Find where the given text appears and provide that cell's center as (X, Y) coordinate. 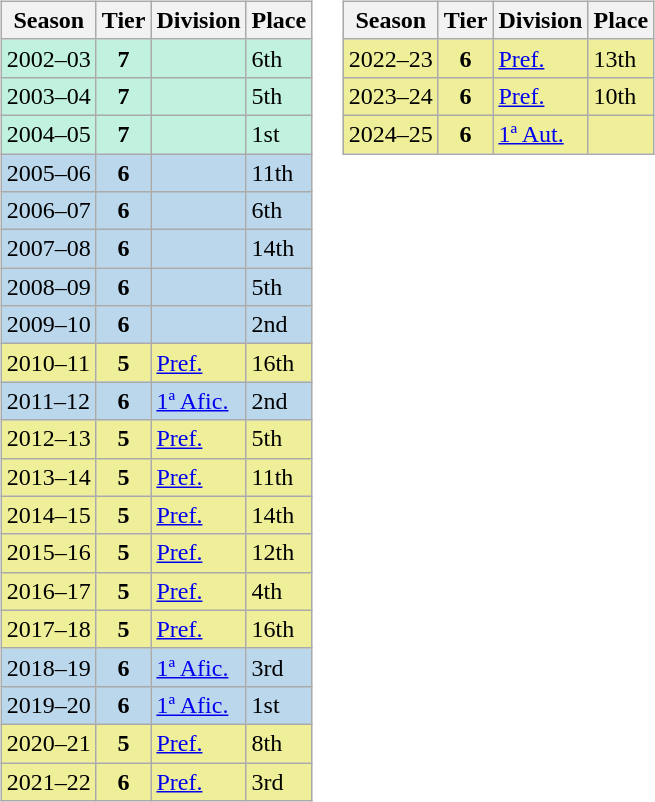
2021–22 (48, 781)
2002–03 (48, 58)
2023–24 (390, 96)
2022–23 (390, 58)
2016–17 (48, 591)
2019–20 (48, 705)
2010–11 (48, 363)
2004–05 (48, 134)
2015–16 (48, 553)
2024–25 (390, 134)
13th (621, 58)
2020–21 (48, 743)
2017–18 (48, 629)
2006–07 (48, 211)
4th (279, 591)
2013–14 (48, 477)
2008–09 (48, 287)
2005–06 (48, 173)
12th (279, 553)
10th (621, 96)
2003–04 (48, 96)
2009–10 (48, 325)
2011–12 (48, 401)
8th (279, 743)
2007–08 (48, 249)
2014–15 (48, 515)
2012–13 (48, 439)
1ª Aut. (540, 134)
2018–19 (48, 667)
